Output the (x, y) coordinate of the center of the cell containing the given text.  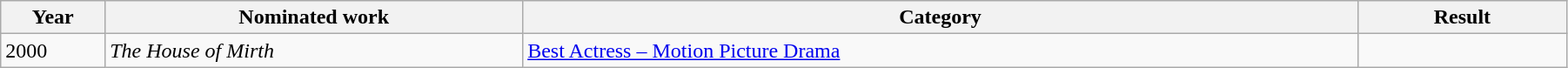
The House of Mirth (314, 51)
Nominated work (314, 17)
Year (53, 17)
Category (941, 17)
Best Actress – Motion Picture Drama (941, 51)
Result (1462, 17)
2000 (53, 51)
